Identify which cell holds the provided text, then report its [X, Y] central coordinate. 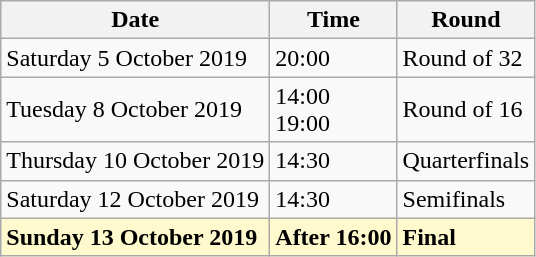
Semifinals [466, 199]
Round of 16 [466, 110]
After 16:00 [334, 237]
20:00 [334, 58]
14:0019:00 [334, 110]
Sunday 13 October 2019 [136, 237]
Time [334, 20]
Final [466, 237]
Quarterfinals [466, 161]
Date [136, 20]
Thursday 10 October 2019 [136, 161]
Round [466, 20]
Round of 32 [466, 58]
Tuesday 8 October 2019 [136, 110]
Saturday 12 October 2019 [136, 199]
Saturday 5 October 2019 [136, 58]
